Capture the cell that displays the provided text and extract its [x, y] central coordinate. 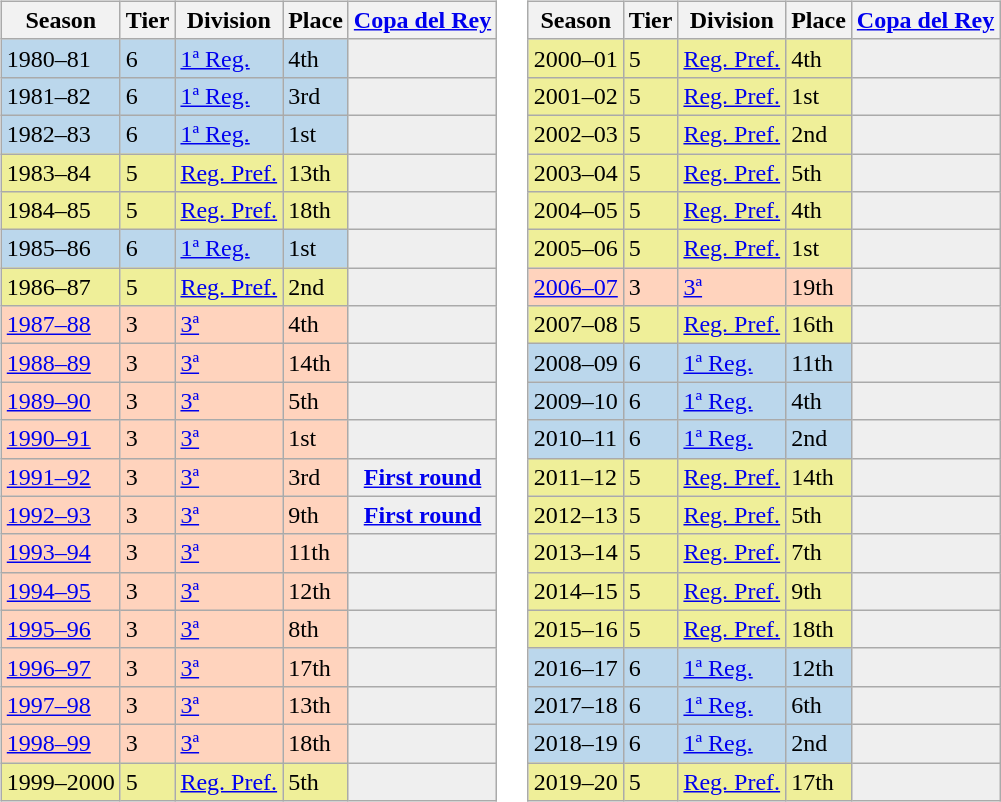
1989–90 [60, 401]
1999–2000 [60, 781]
19th [819, 287]
2011–12 [576, 477]
1993–94 [60, 553]
1998–99 [60, 743]
2003–04 [576, 173]
2000–01 [576, 58]
6th [819, 705]
1981–82 [60, 96]
1990–91 [60, 439]
2007–08 [576, 325]
2015–16 [576, 629]
1991–92 [60, 477]
2012–13 [576, 515]
1982–83 [60, 134]
2005–06 [576, 249]
16th [819, 325]
1992–93 [60, 515]
1980–81 [60, 58]
2002–03 [576, 134]
2009–10 [576, 401]
1985–86 [60, 249]
1995–96 [60, 629]
2014–15 [576, 591]
8th [316, 629]
2004–05 [576, 211]
2019–20 [576, 781]
2008–09 [576, 363]
2006–07 [576, 287]
1996–97 [60, 667]
7th [819, 553]
2010–11 [576, 439]
1997–98 [60, 705]
1986–87 [60, 287]
2016–17 [576, 667]
1983–84 [60, 173]
2013–14 [576, 553]
2001–02 [576, 96]
1994–95 [60, 591]
1988–89 [60, 363]
1984–85 [60, 211]
1987–88 [60, 325]
2017–18 [576, 705]
2018–19 [576, 743]
